Determine the [x, y] coordinate at the center of the cell enclosing the given text.  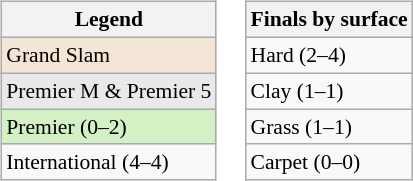
Carpet (0–0) [328, 162]
Premier M & Premier 5 [108, 91]
Clay (1–1) [328, 91]
Legend [108, 20]
Grand Slam [108, 55]
Hard (2–4) [328, 55]
Premier (0–2) [108, 127]
Finals by surface [328, 20]
Grass (1–1) [328, 127]
International (4–4) [108, 162]
